Identify which cell holds the provided text, then report its [x, y] central coordinate. 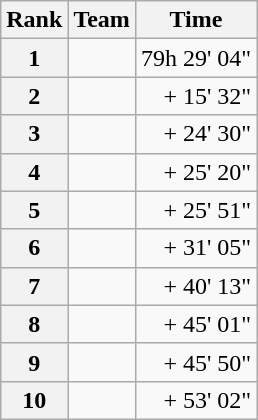
+ 53' 02" [196, 400]
79h 29' 04" [196, 58]
+ 25' 20" [196, 172]
+ 45' 01" [196, 324]
+ 45' 50" [196, 362]
5 [34, 210]
2 [34, 96]
+ 31' 05" [196, 248]
8 [34, 324]
Team [102, 20]
+ 25' 51" [196, 210]
7 [34, 286]
+ 40' 13" [196, 286]
3 [34, 134]
6 [34, 248]
4 [34, 172]
1 [34, 58]
Time [196, 20]
+ 24' 30" [196, 134]
Rank [34, 20]
10 [34, 400]
9 [34, 362]
+ 15' 32" [196, 96]
